Locate the cell with the specified text and output its [X, Y] center coordinate. 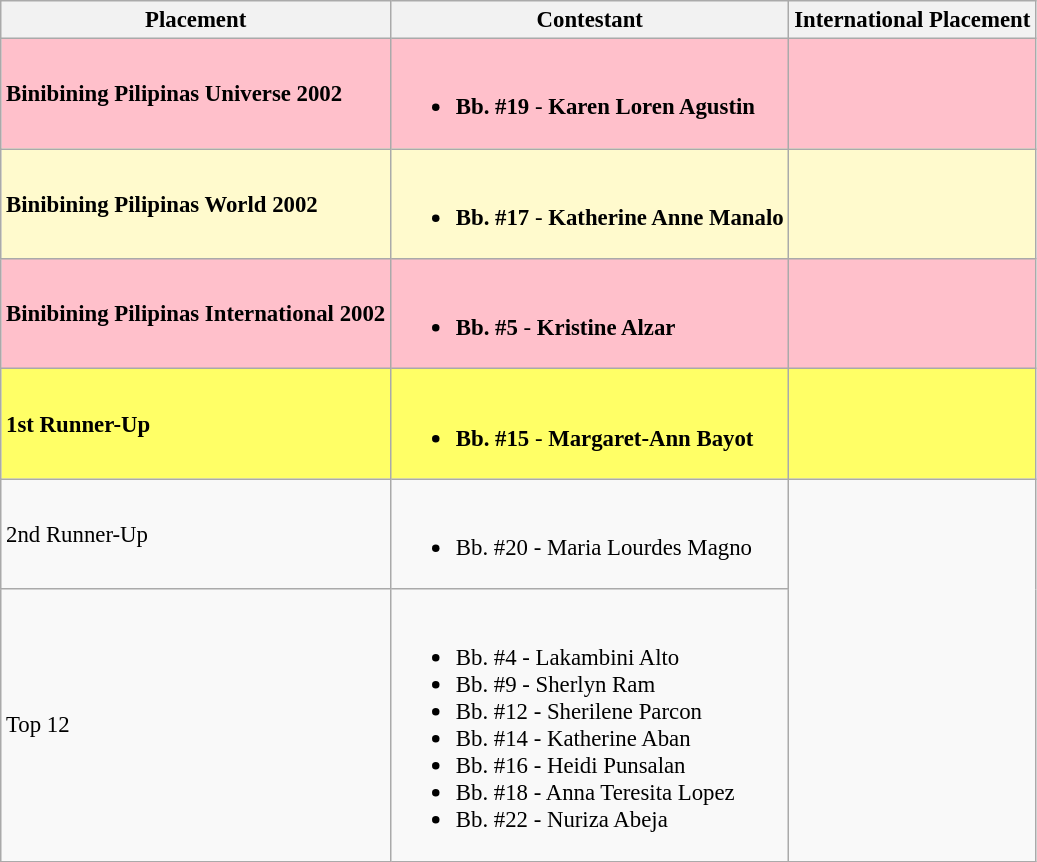
Binibining Pilipinas Universe 2002 [196, 94]
Bb. #5 - Kristine Alzar [590, 314]
Binibining Pilipinas World 2002 [196, 204]
Contestant [590, 20]
Top 12 [196, 725]
1st Runner-Up [196, 424]
International Placement [912, 20]
Bb. #15 - Margaret-Ann Bayot [590, 424]
Binibining Pilipinas International 2002 [196, 314]
Bb. #17 - Katherine Anne Manalo [590, 204]
Placement [196, 20]
Bb. #19 - Karen Loren Agustin [590, 94]
2nd Runner-Up [196, 534]
Bb. #20 - Maria Lourdes Magno [590, 534]
